Locate the cell with the specified text and output its [X, Y] center coordinate. 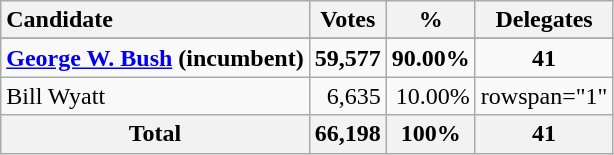
6,635 [348, 96]
66,198 [348, 134]
% [430, 20]
90.00% [430, 58]
Votes [348, 20]
59,577 [348, 58]
rowspan="1" [544, 96]
10.00% [430, 96]
100% [430, 134]
Bill Wyatt [155, 96]
Delegates [544, 20]
Candidate [155, 20]
George W. Bush (incumbent) [155, 58]
Total [155, 134]
